Identify which cell holds the provided text, then report its (X, Y) central coordinate. 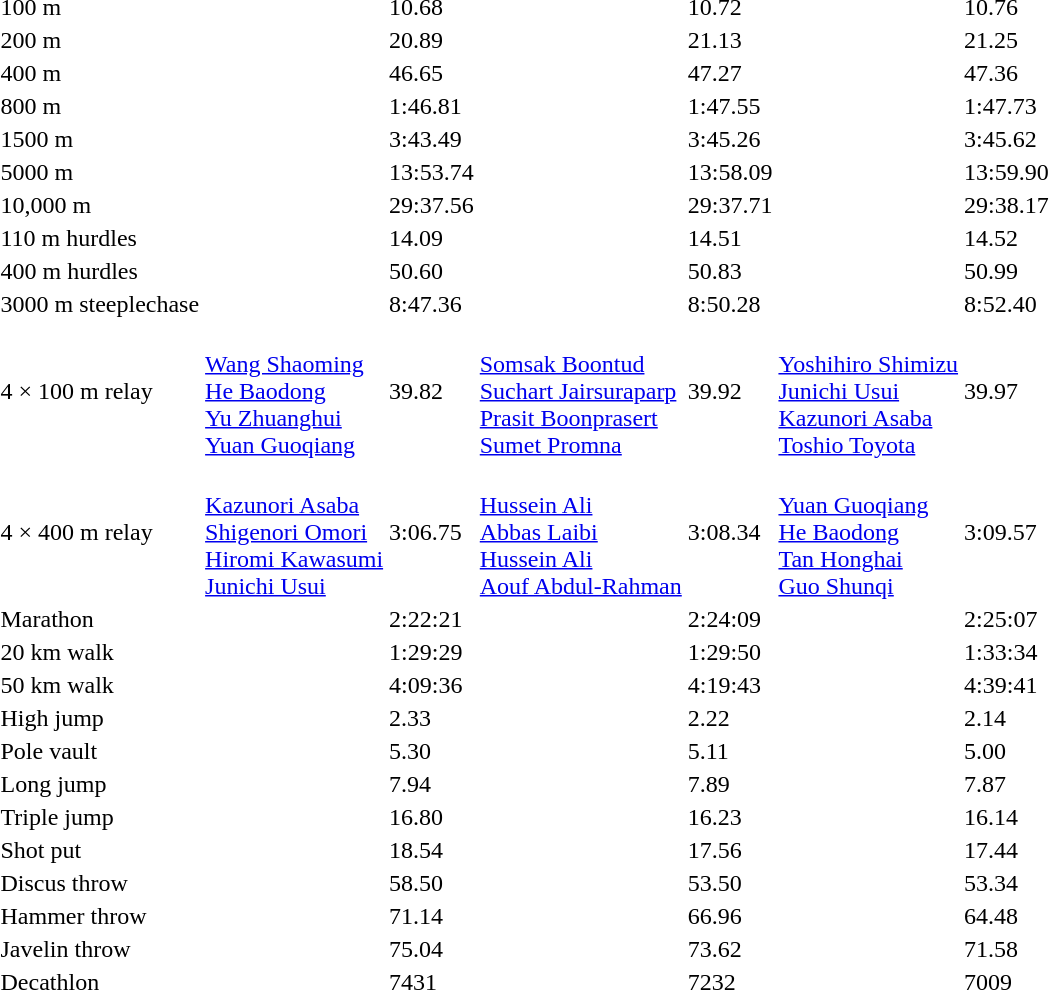
20.89 (432, 40)
53.50 (730, 883)
16.80 (432, 817)
Yoshihiro ShimizuJunichi UsuiKazunori AsabaToshio Toyota (868, 391)
46.65 (432, 73)
1:46.81 (432, 106)
39.82 (432, 391)
29:37.71 (730, 205)
7.89 (730, 784)
58.50 (432, 883)
39.92 (730, 391)
1:47.55 (730, 106)
14.09 (432, 238)
50.60 (432, 271)
5.11 (730, 751)
2.33 (432, 718)
2.22 (730, 718)
Hussein AliAbbas LaibiHussein AliAouf Abdul-Rahman (580, 532)
66.96 (730, 916)
75.04 (432, 949)
4:19:43 (730, 685)
18.54 (432, 850)
4:09:36 (432, 685)
8:50.28 (730, 304)
3:45.26 (730, 139)
7.94 (432, 784)
14.51 (730, 238)
Yuan GuoqiangHe BaodongTan HonghaiGuo Shunqi (868, 532)
Somsak BoontudSuchart JairsuraparpPrasit BoonprasertSumet Promna (580, 391)
1:29:50 (730, 652)
2:22:21 (432, 619)
21.13 (730, 40)
3:43.49 (432, 139)
29:37.56 (432, 205)
47.27 (730, 73)
13:58.09 (730, 172)
3:06.75 (432, 532)
13:53.74 (432, 172)
16.23 (730, 817)
1:29:29 (432, 652)
50.83 (730, 271)
2:24:09 (730, 619)
Wang ShaomingHe BaodongYu ZhuanghuiYuan Guoqiang (294, 391)
Kazunori AsabaShigenori OmoriHiromi KawasumiJunichi Usui (294, 532)
17.56 (730, 850)
73.62 (730, 949)
8:47.36 (432, 304)
71.14 (432, 916)
5.30 (432, 751)
3:08.34 (730, 532)
